Return [X, Y] of the center of cell containing provided text 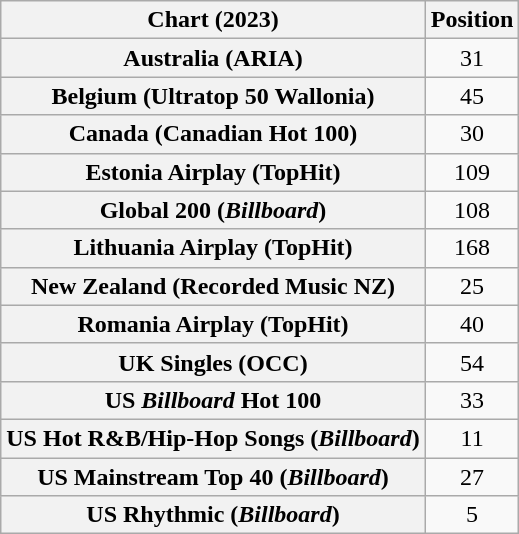
30 [472, 134]
11 [472, 438]
40 [472, 324]
33 [472, 400]
25 [472, 286]
27 [472, 477]
US Mainstream Top 40 (Billboard) [213, 477]
Belgium (Ultratop 50 Wallonia) [213, 96]
Lithuania Airplay (TopHit) [213, 248]
UK Singles (OCC) [213, 362]
45 [472, 96]
Chart (2023) [213, 20]
108 [472, 210]
Position [472, 20]
Romania Airplay (TopHit) [213, 324]
US Hot R&B/Hip-Hop Songs (Billboard) [213, 438]
US Rhythmic (Billboard) [213, 515]
5 [472, 515]
54 [472, 362]
Canada (Canadian Hot 100) [213, 134]
168 [472, 248]
Global 200 (Billboard) [213, 210]
Estonia Airplay (TopHit) [213, 172]
109 [472, 172]
US Billboard Hot 100 [213, 400]
31 [472, 58]
Australia (ARIA) [213, 58]
New Zealand (Recorded Music NZ) [213, 286]
